Search for the cell housing the specified text and yield its [X, Y] center coordinate. 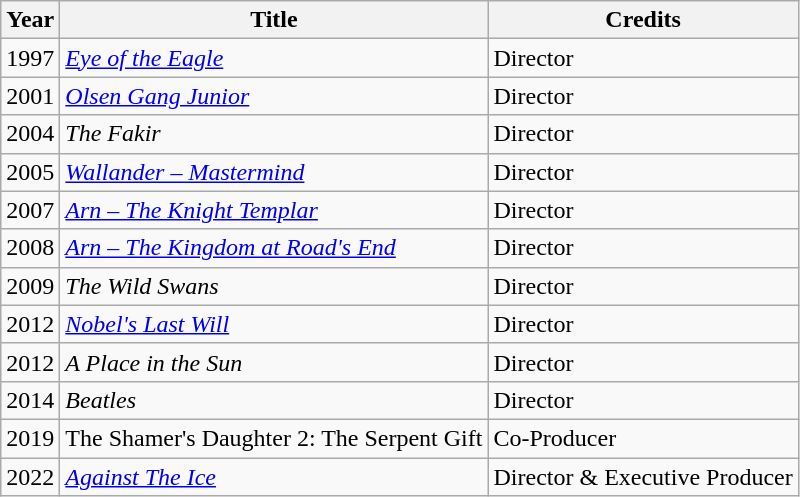
Olsen Gang Junior [274, 96]
Director & Executive Producer [643, 477]
2001 [30, 96]
2008 [30, 248]
2022 [30, 477]
Title [274, 20]
Eye of the Eagle [274, 58]
A Place in the Sun [274, 362]
Arn – The Kingdom at Road's End [274, 248]
2004 [30, 134]
2009 [30, 286]
1997 [30, 58]
Wallander – Mastermind [274, 172]
Nobel's Last Will [274, 324]
Arn – The Knight Templar [274, 210]
Credits [643, 20]
2014 [30, 400]
2007 [30, 210]
2019 [30, 438]
The Shamer's Daughter 2: The Serpent Gift [274, 438]
The Wild Swans [274, 286]
Year [30, 20]
Beatles [274, 400]
Co-Producer [643, 438]
Against The Ice [274, 477]
The Fakir [274, 134]
2005 [30, 172]
